Extract the [X, Y] coordinate from the center of the cell holding the provided text.  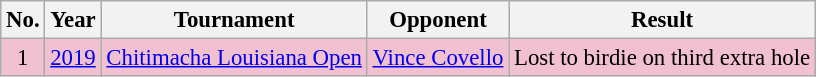
2019 [73, 58]
1 [23, 58]
Opponent [438, 20]
No. [23, 20]
Result [662, 20]
Year [73, 20]
Tournament [234, 20]
Vince Covello [438, 58]
Chitimacha Louisiana Open [234, 58]
Lost to birdie on third extra hole [662, 58]
